Locate the cell with the specified text and output its (x, y) center coordinate. 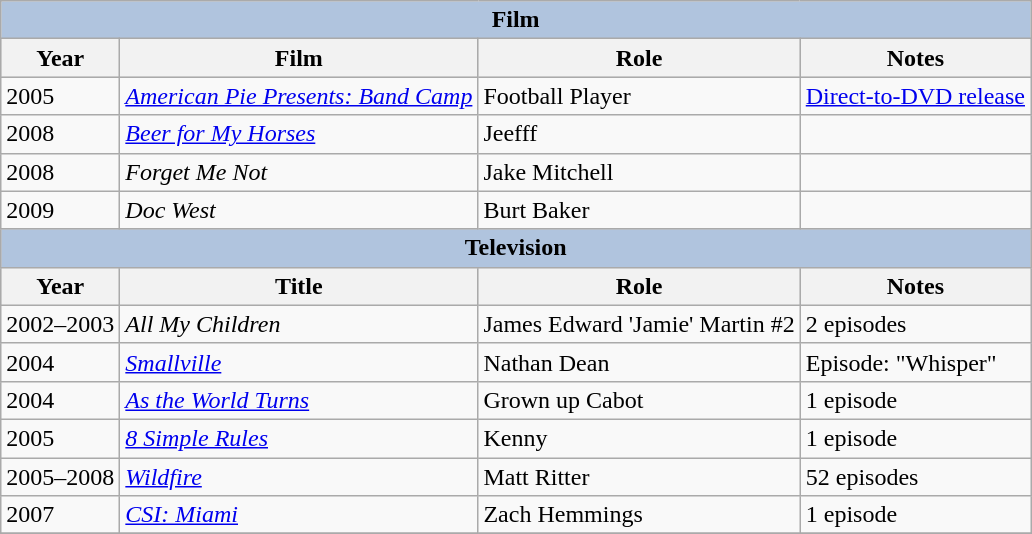
Beer for My Horses (299, 134)
Jeefff (639, 134)
Matt Ritter (639, 477)
Episode: "Whisper" (915, 362)
American Pie Presents: Band Camp (299, 96)
Nathan Dean (639, 362)
Smallville (299, 362)
2 episodes (915, 324)
Forget Me Not (299, 172)
Television (516, 248)
Wildfire (299, 477)
Doc West (299, 210)
52 episodes (915, 477)
Grown up Cabot (639, 400)
8 Simple Rules (299, 438)
All My Children (299, 324)
2005–2008 (60, 477)
Kenny (639, 438)
Title (299, 286)
James Edward 'Jamie' Martin #2 (639, 324)
2009 (60, 210)
CSI: Miami (299, 515)
As the World Turns (299, 400)
Zach Hemmings (639, 515)
Direct-to-DVD release (915, 96)
Burt Baker (639, 210)
2002–2003 (60, 324)
Football Player (639, 96)
2007 (60, 515)
Jake Mitchell (639, 172)
